Search for the cell housing the specified text and yield its (X, Y) center coordinate. 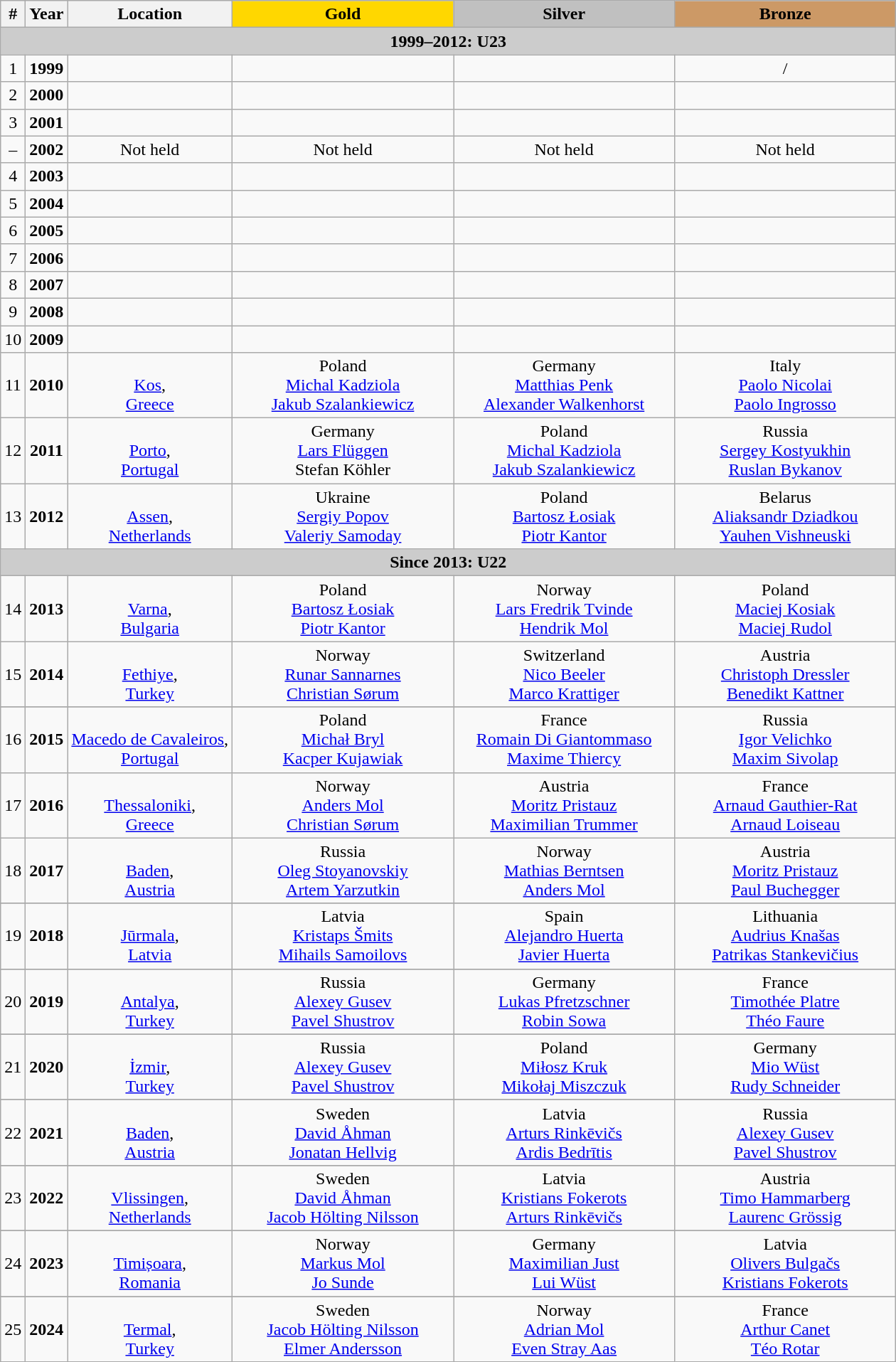
18 (13, 871)
2022 (47, 1198)
25 (13, 1329)
PolandMaciej KosiakMaciej Rudol (785, 609)
GermanyMatthias PenkAlexander Walkenhorst (565, 385)
2015 (47, 740)
3 (13, 122)
2000 (47, 95)
11 (13, 385)
8 (13, 284)
2017 (47, 871)
1999–2012: U23 (448, 41)
23 (13, 1198)
NorwayRunar SannarnesChristian Sørum (343, 674)
İzmir,Turkey (150, 1067)
FranceTimothée PlatreThéo Faure (785, 1001)
2 (13, 95)
Fethiye,Turkey (150, 674)
Vlissingen,Netherlands (150, 1198)
NorwayLars Fredrik TvindeHendrik Mol (565, 609)
– (13, 149)
SwedenDavid ÅhmanJonatan Hellvig (343, 1132)
9 (13, 312)
UkraineSergiy PopovValeriy Samoday (343, 516)
2012 (47, 516)
2002 (47, 149)
14 (13, 609)
24 (13, 1263)
GermanyMaximilian JustLui Wüst (565, 1263)
ItalyPaolo NicolaiPaolo Ingrosso (785, 385)
LatviaKristaps ŠmitsMihails Samoilovs (343, 936)
NorwayMarkus MolJo Sunde (343, 1263)
Bronze (785, 14)
Jūrmala,Latvia (150, 936)
RussiaOleg StoyanovskiyArtem Yarzutkin (343, 871)
Timișoara,Romania (150, 1263)
17 (13, 805)
GermanyLukas PfretzschnerRobin Sowa (565, 1001)
1 (13, 68)
LatviaArturs RinkēvičsArdis Bedrītis (565, 1132)
RussiaSergey KostyukhinRuslan Bykanov (785, 451)
Assen,Netherlands (150, 516)
19 (13, 936)
NorwayMathias BerntsenAnders Mol (565, 871)
2007 (47, 284)
2018 (47, 936)
FranceArthur CanetTéo Rotar (785, 1329)
AustriaMoritz PristauzMaximilian Trummer (565, 805)
2021 (47, 1132)
LatviaKristians FokerotsArturs Rinkēvičs (565, 1198)
Macedo de Cavaleiros,Portugal (150, 740)
20 (13, 1001)
Year (47, 14)
GermanyLars FlüggenStefan Köhler (343, 451)
2016 (47, 805)
AustriaChristoph DresslerBenedikt Kattner (785, 674)
AustriaMoritz PristauzPaul Buchegger (785, 871)
6 (13, 230)
22 (13, 1132)
5 (13, 203)
NorwayAnders MolChristian Sørum (343, 805)
Termal,Turkey (150, 1329)
2013 (47, 609)
LatviaOlivers BulgačsKristians Fokerots (785, 1263)
2008 (47, 312)
21 (13, 1067)
16 (13, 740)
15 (13, 674)
Thessaloniki,Greece (150, 805)
2023 (47, 1263)
2011 (47, 451)
SwitzerlandNico BeelerMarco Krattiger (565, 674)
FranceArnaud Gauthier-RatArnaud Loiseau (785, 805)
2006 (47, 257)
Since 2013: U22 (448, 563)
SpainAlejandro HuertaJavier Huerta (565, 936)
SwedenDavid ÅhmanJacob Hölting Nilsson (343, 1198)
2004 (47, 203)
13 (13, 516)
Porto,Portugal (150, 451)
2009 (47, 339)
1999 (47, 68)
BelarusAliaksandr DziadkouYauhen Vishneuski (785, 516)
NorwayAdrian MolEven Stray Aas (565, 1329)
Kos,Greece (150, 385)
GermanyMio WüstRudy Schneider (785, 1067)
Antalya,Turkey (150, 1001)
2014 (47, 674)
PolandMiłosz KrukMikołaj Miszczuk (565, 1067)
Location (150, 14)
RussiaIgor VelichkoMaxim Sivolap (785, 740)
# (13, 14)
LithuaniaAudrius KnašasPatrikas Stankevičius (785, 936)
2024 (47, 1329)
2019 (47, 1001)
Varna,Bulgaria (150, 609)
2003 (47, 176)
4 (13, 176)
12 (13, 451)
10 (13, 339)
2020 (47, 1067)
AustriaTimo HammarbergLaurenc Grössig (785, 1198)
2010 (47, 385)
7 (13, 257)
SwedenJacob Hölting NilssonElmer Andersson (343, 1329)
2001 (47, 122)
PolandMichał BrylKacper Kujawiak (343, 740)
FranceRomain Di GiantommasoMaxime Thiercy (565, 740)
Silver (565, 14)
/ (785, 68)
Gold (343, 14)
2005 (47, 230)
